Detect which cell encompasses the target text, then output its (x, y) center coordinate. 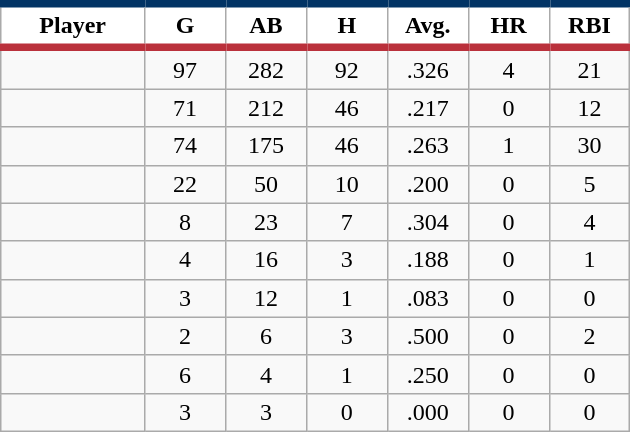
RBI (590, 26)
HR (508, 26)
30 (590, 146)
.200 (428, 184)
H (346, 26)
.500 (428, 336)
23 (266, 222)
175 (266, 146)
8 (186, 222)
AB (266, 26)
5 (590, 184)
.250 (428, 374)
21 (590, 68)
.188 (428, 260)
212 (266, 108)
10 (346, 184)
.263 (428, 146)
.083 (428, 298)
.217 (428, 108)
G (186, 26)
7 (346, 222)
50 (266, 184)
.304 (428, 222)
22 (186, 184)
.000 (428, 412)
Avg. (428, 26)
Player (73, 26)
.326 (428, 68)
74 (186, 146)
16 (266, 260)
282 (266, 68)
92 (346, 68)
97 (186, 68)
71 (186, 108)
